Capture the cell that displays the provided text and extract its [X, Y] central coordinate. 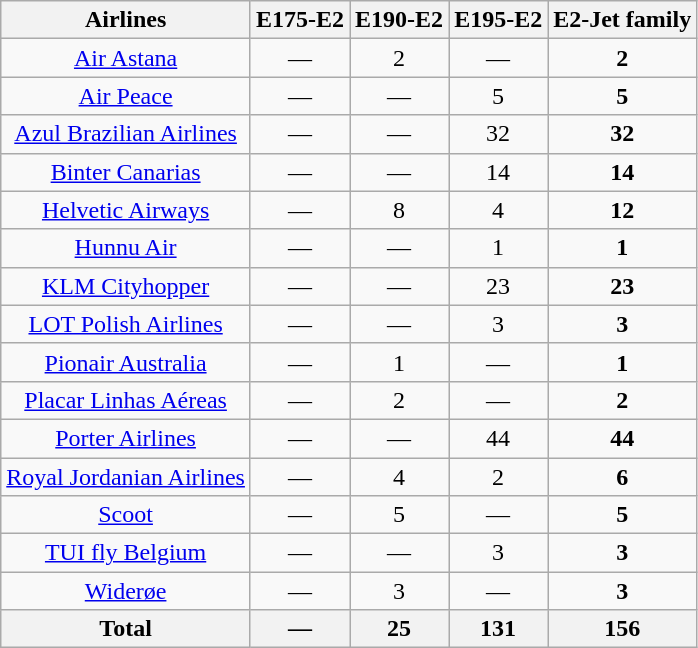
Airlines [126, 20]
6 [622, 477]
Air Peace [126, 96]
Binter Canarias [126, 172]
E190-Е2 [400, 20]
Porter Airlines [126, 438]
Placar Linhas Aéreas [126, 400]
E195-Е2 [498, 20]
131 [498, 629]
Helvetic Airways [126, 210]
8 [400, 210]
Azul Brazilian Airlines [126, 134]
E175-Е2 [300, 20]
156 [622, 629]
Total [126, 629]
E2-Jet family [622, 20]
KLM Cityhopper [126, 286]
Air Astana [126, 58]
Pionair Australia [126, 362]
Widerøe [126, 591]
TUI fly Belgium [126, 553]
Hunnu Air [126, 248]
12 [622, 210]
25 [400, 629]
LOT Polish Airlines [126, 324]
Scoot [126, 515]
Royal Jordanian Airlines [126, 477]
